Return (x, y) of the center of cell containing provided text 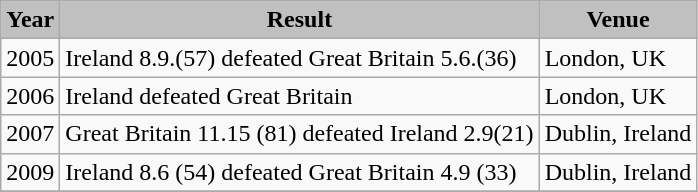
Result (300, 20)
Year (30, 20)
2005 (30, 58)
Ireland 8.9.(57) defeated Great Britain 5.6.(36) (300, 58)
Ireland 8.6 (54) defeated Great Britain 4.9 (33) (300, 172)
Great Britain 11.15 (81) defeated Ireland 2.9(21) (300, 134)
2006 (30, 96)
2007 (30, 134)
Venue (618, 20)
Ireland defeated Great Britain (300, 96)
2009 (30, 172)
